Detect which cell encompasses the target text, then output its (X, Y) center coordinate. 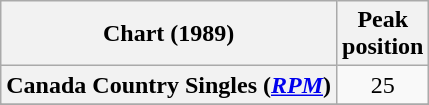
Peak position (383, 34)
Chart (1989) (169, 34)
25 (383, 85)
Canada Country Singles (RPM) (169, 85)
